Identify which cell holds the provided text, then report its [x, y] central coordinate. 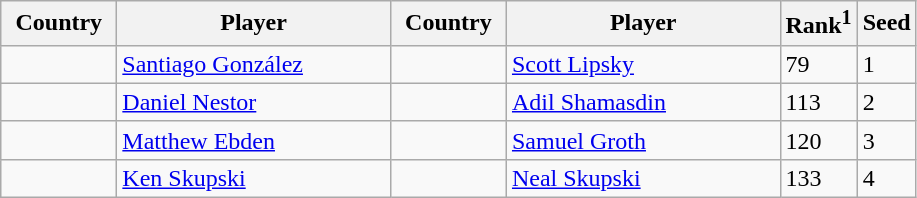
Neal Skupski [643, 178]
2 [886, 102]
Rank1 [818, 24]
Adil Shamasdin [643, 102]
Santiago González [254, 64]
Samuel Groth [643, 140]
Scott Lipsky [643, 64]
79 [818, 64]
113 [818, 102]
Daniel Nestor [254, 102]
1 [886, 64]
133 [818, 178]
120 [818, 140]
4 [886, 178]
Ken Skupski [254, 178]
Matthew Ebden [254, 140]
Seed [886, 24]
3 [886, 140]
